Extract the (x, y) coordinate from the center of the cell holding the provided text.  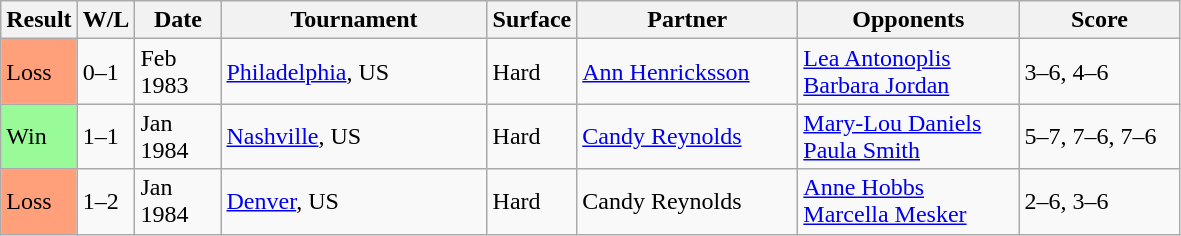
Philadelphia, US (354, 72)
Feb 1983 (178, 72)
5–7, 7–6, 7–6 (1100, 136)
Score (1100, 20)
1–2 (106, 202)
Nashville, US (354, 136)
W/L (106, 20)
2–6, 3–6 (1100, 202)
1–1 (106, 136)
0–1 (106, 72)
Mary-Lou Daniels Paula Smith (908, 136)
3–6, 4–6 (1100, 72)
Win (39, 136)
Date (178, 20)
Ann Henricksson (688, 72)
Anne Hobbs Marcella Mesker (908, 202)
Surface (532, 20)
Denver, US (354, 202)
Opponents (908, 20)
Tournament (354, 20)
Result (39, 20)
Lea Antonoplis Barbara Jordan (908, 72)
Partner (688, 20)
